Pinpoint the cell where the given text exists, returning its (X, Y) midpoint coordinate. 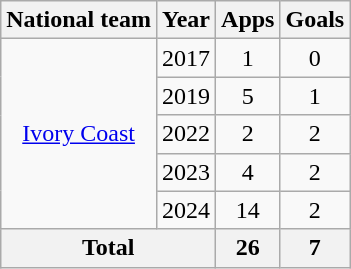
Year (186, 20)
14 (248, 210)
2024 (186, 210)
5 (248, 96)
2023 (186, 172)
7 (315, 248)
2017 (186, 58)
Total (108, 248)
Apps (248, 20)
2019 (186, 96)
Ivory Coast (79, 134)
2022 (186, 134)
Goals (315, 20)
26 (248, 248)
National team (79, 20)
4 (248, 172)
0 (315, 58)
